Output the [X, Y] coordinate of the center of the cell containing the given text.  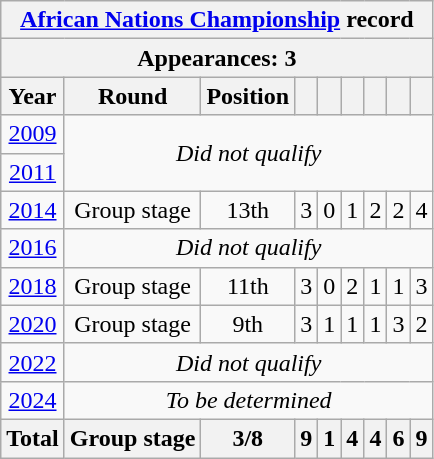
11th [248, 286]
2020 [33, 324]
2009 [33, 134]
6 [398, 438]
3/8 [248, 438]
2018 [33, 286]
2011 [33, 172]
2024 [33, 400]
Round [132, 96]
Appearances: 3 [217, 58]
To be determined [248, 400]
9th [248, 324]
13th [248, 210]
Position [248, 96]
2014 [33, 210]
African Nations Championship record [217, 20]
2022 [33, 362]
Year [33, 96]
Total [33, 438]
2016 [33, 248]
